Detect which cell encompasses the target text, then output its (X, Y) center coordinate. 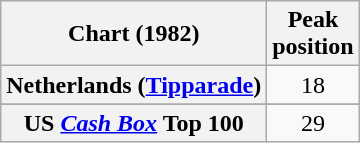
18 (313, 85)
Peakposition (313, 34)
US Cash Box Top 100 (134, 123)
Chart (1982) (134, 34)
Netherlands (Tipparade) (134, 85)
29 (313, 123)
